Determine the [x, y] coordinate at the center of the cell enclosing the given text.  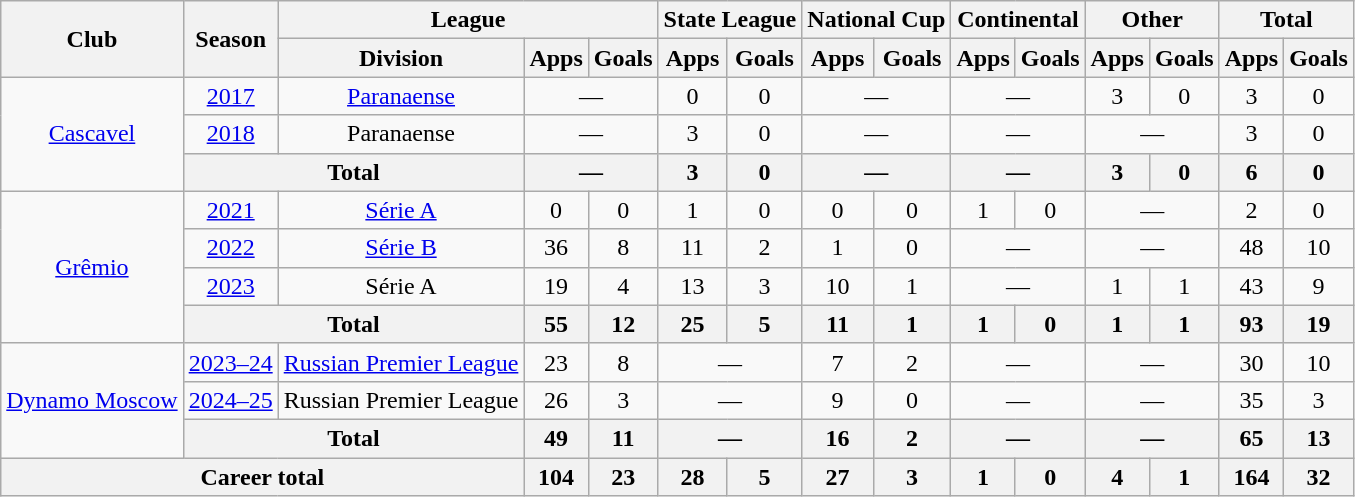
55 [556, 324]
164 [1251, 477]
Série B [401, 248]
Career total [262, 477]
2024–25 [230, 400]
35 [1251, 400]
Division [401, 58]
2022 [230, 248]
49 [556, 438]
27 [838, 477]
League [468, 20]
30 [1251, 362]
7 [838, 362]
26 [556, 400]
36 [556, 248]
28 [692, 477]
National Cup [876, 20]
2023 [230, 286]
Continental [1018, 20]
48 [1251, 248]
93 [1251, 324]
Club [92, 39]
16 [838, 438]
Cascavel [92, 134]
Season [230, 39]
2023–24 [230, 362]
State League [730, 20]
2017 [230, 96]
2021 [230, 210]
65 [1251, 438]
Dynamo Moscow [92, 400]
Grêmio [92, 267]
6 [1251, 172]
104 [556, 477]
Other [1152, 20]
25 [692, 324]
12 [623, 324]
32 [1319, 477]
2018 [230, 134]
43 [1251, 286]
